Output the (X, Y) coordinate of the center of the cell containing the given text.  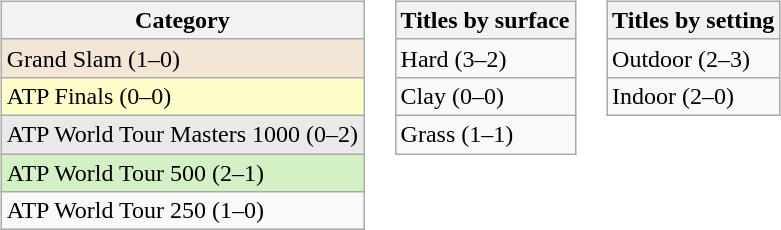
Outdoor (2–3) (694, 58)
ATP World Tour Masters 1000 (0–2) (182, 134)
ATP World Tour 250 (1–0) (182, 211)
Titles by surface (485, 20)
Hard (3–2) (485, 58)
ATP World Tour 500 (2–1) (182, 173)
Grass (1–1) (485, 134)
ATP Finals (0–0) (182, 96)
Category (182, 20)
Titles by setting (694, 20)
Grand Slam (1–0) (182, 58)
Clay (0–0) (485, 96)
Indoor (2–0) (694, 96)
